From the cell containing the given text, extract its center point as (x, y) coordinate. 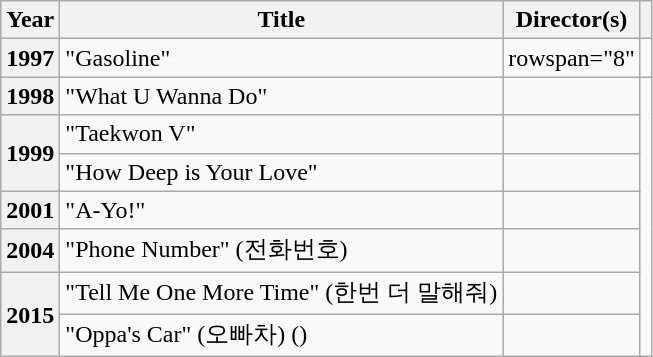
1997 (30, 58)
Director(s) (572, 20)
"A-Yo!" (282, 210)
2001 (30, 210)
"What U Wanna Do" (282, 96)
"Gasoline" (282, 58)
2004 (30, 250)
"Taekwon V" (282, 134)
"Oppa's Car" (오빠차) () (282, 336)
2015 (30, 314)
1998 (30, 96)
1999 (30, 153)
Year (30, 20)
"How Deep is Your Love" (282, 172)
rowspan="8" (572, 58)
"Phone Number" (전화번호) (282, 250)
"Tell Me One More Time" (한번 더 말해줘) (282, 294)
Title (282, 20)
